Identify which cell holds the provided text, then report its (X, Y) central coordinate. 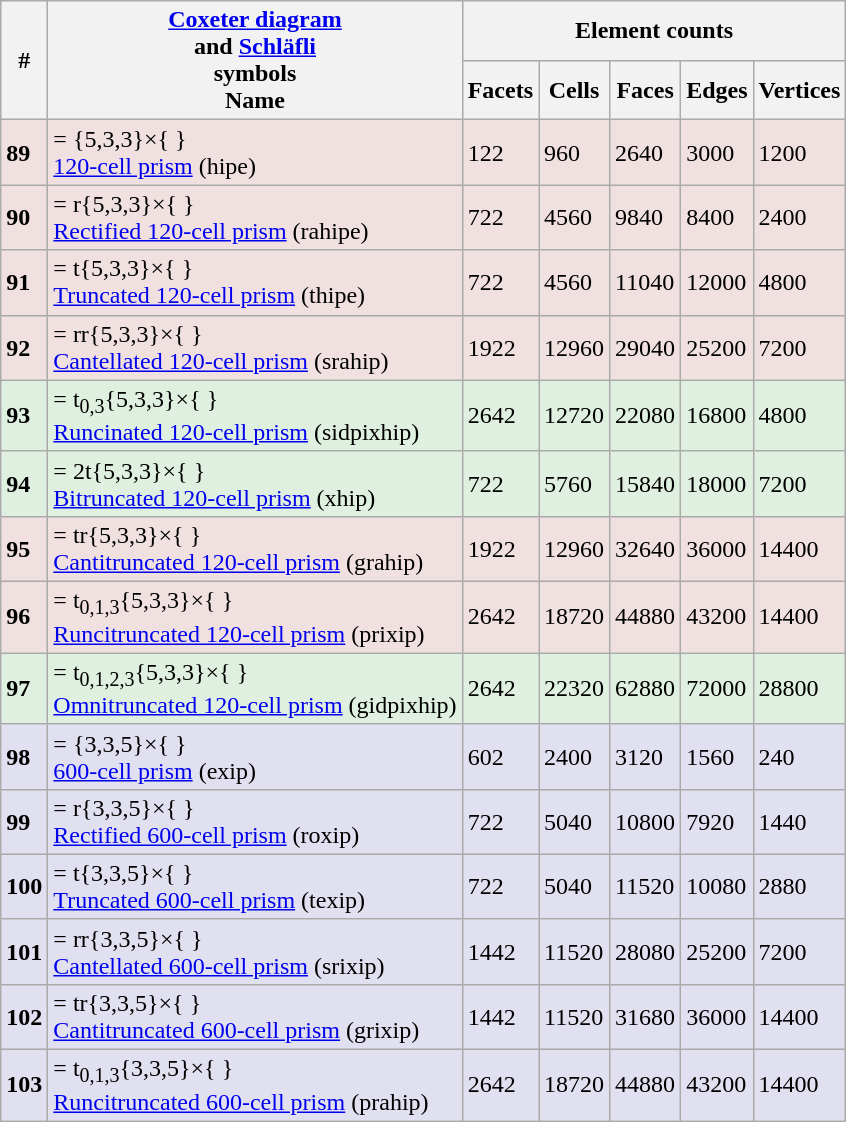
= t0,1,2,3{5,3,3}×{ }Omnitruncated 120-cell prism (gidpixhip) (255, 688)
= t{5,3,3}×{ }Truncated 120-cell prism (thipe) (255, 282)
22320 (574, 688)
= {3,3,5}×{ }600-cell prism (exip) (255, 756)
= t0,1,3{3,3,5}×{ }Runcitruncated 600-cell prism (prahip) (255, 1086)
Cells (574, 90)
7920 (717, 822)
16800 (717, 416)
29040 (646, 348)
2880 (800, 886)
= {5,3,3}×{ }120-cell prism (hipe) (255, 152)
122 (500, 152)
28080 (646, 952)
12720 (574, 416)
102 (24, 1016)
8400 (717, 218)
= t0,1,3{5,3,3}×{ }Runcitruncated 120-cell prism (prixip) (255, 618)
960 (574, 152)
= rr{3,3,5}×{ }Cantellated 600-cell prism (srixip) (255, 952)
91 (24, 282)
90 (24, 218)
32640 (646, 548)
99 (24, 822)
602 (500, 756)
3000 (717, 152)
10080 (717, 886)
93 (24, 416)
11040 (646, 282)
1440 (800, 822)
62880 (646, 688)
97 (24, 688)
Coxeter diagram and SchläflisymbolsName (255, 60)
28800 (800, 688)
15840 (646, 484)
3120 (646, 756)
103 (24, 1086)
Edges (717, 90)
= t0,3{5,3,3}×{ }Runcinated 120-cell prism (sidpixhip) (255, 416)
= rr{5,3,3}×{ }Cantellated 120-cell prism (srahip) (255, 348)
22080 (646, 416)
= tr{5,3,3}×{ }Cantitruncated 120-cell prism (grahip) (255, 548)
= t{3,3,5}×{ }Truncated 600-cell prism (texip) (255, 886)
1200 (800, 152)
# (24, 60)
18000 (717, 484)
Element counts (654, 31)
12000 (717, 282)
9840 (646, 218)
100 (24, 886)
31680 (646, 1016)
95 (24, 548)
89 (24, 152)
5760 (574, 484)
= r{5,3,3}×{ }Rectified 120-cell prism (rahipe) (255, 218)
96 (24, 618)
2640 (646, 152)
= r{3,3,5}×{ }Rectified 600-cell prism (roxip) (255, 822)
98 (24, 756)
10800 (646, 822)
Faces (646, 90)
94 (24, 484)
= tr{3,3,5}×{ }Cantitruncated 600-cell prism (grixip) (255, 1016)
Facets (500, 90)
72000 (717, 688)
101 (24, 952)
240 (800, 756)
Vertices (800, 90)
1560 (717, 756)
= 2t{5,3,3}×{ }Bitruncated 120-cell prism (xhip) (255, 484)
92 (24, 348)
